Return [x, y] of the center of cell containing provided text 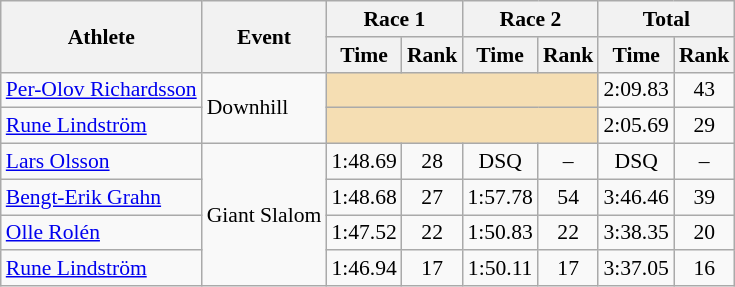
Race 1 [394, 19]
Per-Olov Richardsson [102, 90]
Athlete [102, 36]
Total [666, 19]
28 [432, 162]
Race 2 [530, 19]
Giant Slalom [264, 215]
1:48.68 [364, 197]
Downhill [264, 108]
Bengt-Erik Grahn [102, 197]
2:09.83 [636, 90]
1:50.83 [500, 233]
3:38.35 [636, 233]
1:47.52 [364, 233]
54 [568, 197]
Olle Rolén [102, 233]
1:50.11 [500, 269]
3:37.05 [636, 269]
20 [704, 233]
29 [704, 126]
1:46.94 [364, 269]
27 [432, 197]
1:48.69 [364, 162]
16 [704, 269]
3:46.46 [636, 197]
2:05.69 [636, 126]
Lars Olsson [102, 162]
Event [264, 36]
43 [704, 90]
1:57.78 [500, 197]
39 [704, 197]
